For the text-containing cell, return its midpoint in (X, Y) coordinate format. 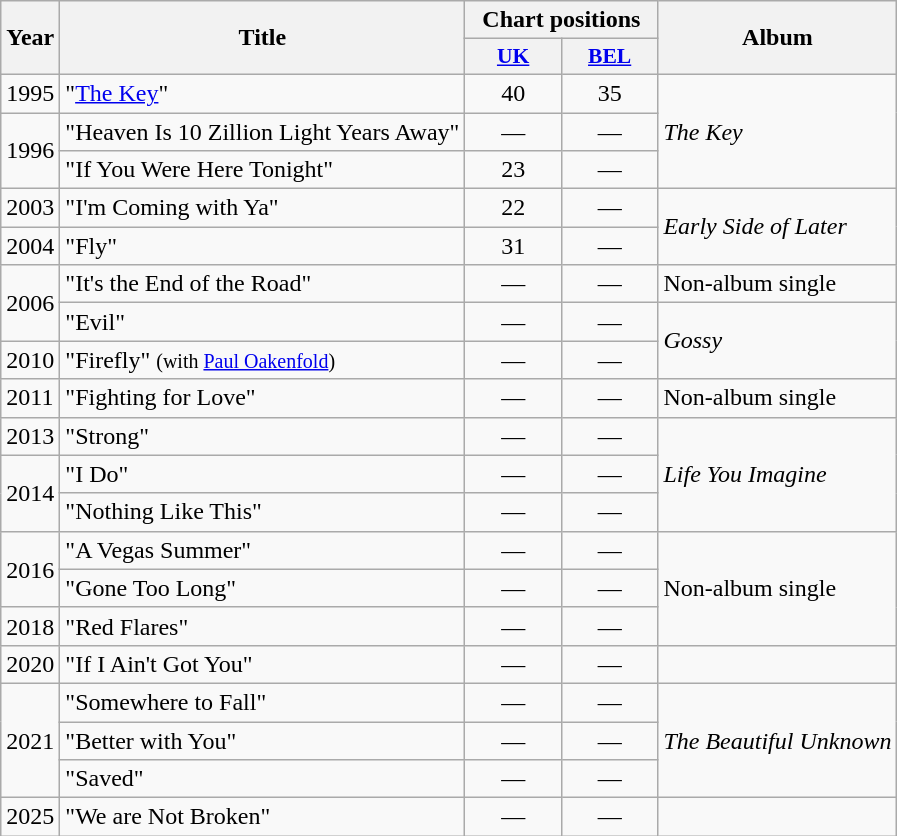
"Nothing Like This" (262, 512)
"Heaven Is 10 Zillion Light Years Away" (262, 131)
40 (514, 93)
2006 (30, 303)
UK (514, 57)
Early Side of Later (778, 227)
2004 (30, 246)
2020 (30, 664)
"If You Were Here Tonight" (262, 170)
31 (514, 246)
The Beautiful Unknown (778, 740)
"I'm Coming with Ya" (262, 208)
35 (610, 93)
"Better with You" (262, 741)
The Key (778, 131)
Chart positions (562, 20)
Title (262, 38)
2003 (30, 208)
"Fighting for Love" (262, 398)
BEL (610, 57)
"Fly" (262, 246)
"Red Flares" (262, 626)
23 (514, 170)
2011 (30, 398)
"It's the End of the Road" (262, 284)
"A Vegas Summer" (262, 550)
2013 (30, 436)
2021 (30, 740)
"Somewhere to Fall" (262, 702)
Life You Imagine (778, 474)
"Firefly" (with Paul Oakenfold) (262, 360)
2018 (30, 626)
Gossy (778, 341)
"Saved" (262, 779)
"I Do" (262, 474)
"The Key" (262, 93)
1996 (30, 150)
2014 (30, 493)
"We are Not Broken" (262, 817)
2016 (30, 569)
Album (778, 38)
2025 (30, 817)
"Evil" (262, 322)
"If I Ain't Got You" (262, 664)
Year (30, 38)
"Gone Too Long" (262, 588)
2010 (30, 360)
22 (514, 208)
"Strong" (262, 436)
1995 (30, 93)
